From the cell containing the given text, extract its center point as [X, Y] coordinate. 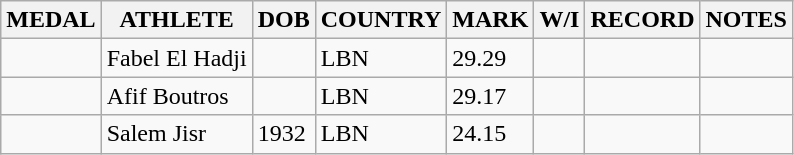
24.15 [490, 134]
Fabel El Hadji [176, 58]
DOB [284, 20]
MEDAL [51, 20]
Afif Boutros [176, 96]
1932 [284, 134]
29.29 [490, 58]
COUNTRY [381, 20]
29.17 [490, 96]
W/I [560, 20]
ATHLETE [176, 20]
MARK [490, 20]
NOTES [746, 20]
RECORD [642, 20]
Salem Jisr [176, 134]
